Return (x, y) of the center of cell containing provided text 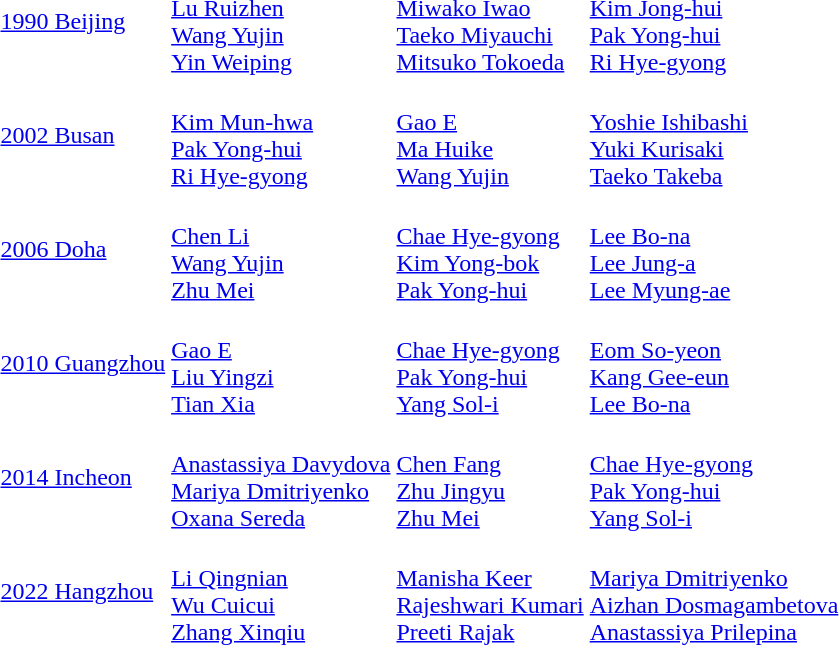
Chae Hye-gyongPak Yong-huiYang Sol-i (490, 364)
Chen FangZhu JingyuZhu Mei (490, 478)
Chae Hye-gyongKim Yong-bokPak Yong-hui (490, 250)
Kim Mun-hwaPak Yong-huiRi Hye-gyong (281, 136)
Gao EMa HuikeWang Yujin (490, 136)
Chen LiWang YujinZhu Mei (281, 250)
Anastassiya DavydovaMariya DmitriyenkoOxana Sereda (281, 478)
Gao ELiu YingziTian Xia (281, 364)
